Determine the (x, y) coordinate at the center of the cell enclosing the given text.  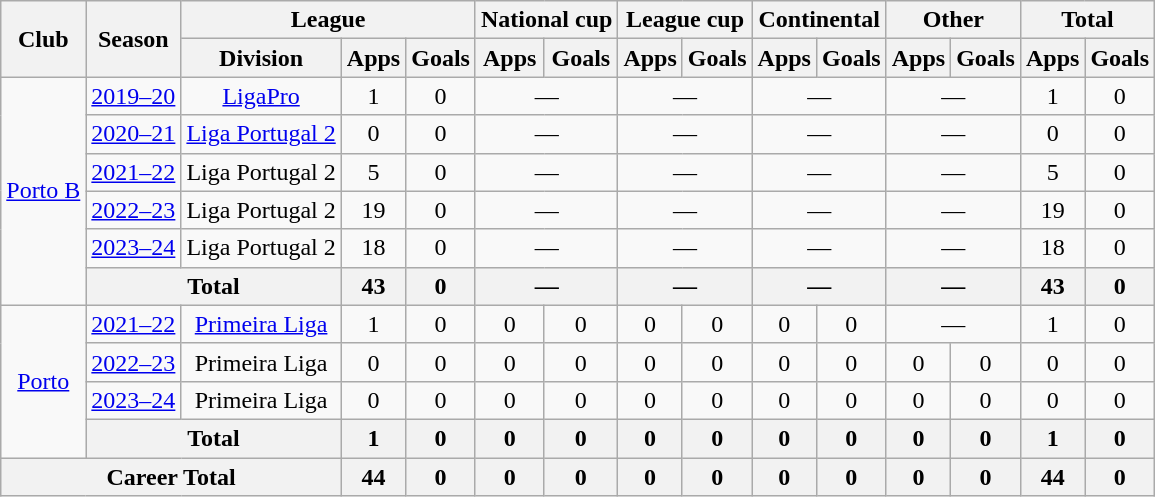
National cup (546, 20)
Club (44, 39)
League (328, 20)
Other (953, 20)
2019–20 (134, 96)
Season (134, 39)
Porto B (44, 191)
League cup (685, 20)
2020–21 (134, 134)
Career Total (172, 477)
Continental (819, 20)
Porto (44, 381)
Division (261, 58)
LigaPro (261, 96)
